From the cell containing the given text, extract its center point as (X, Y) coordinate. 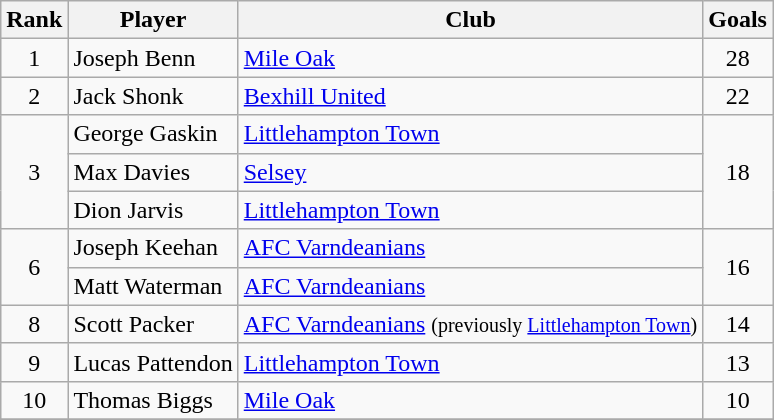
Lucas Pattendon (153, 362)
Thomas Biggs (153, 400)
22 (738, 96)
2 (34, 96)
Max Davies (153, 172)
6 (34, 267)
George Gaskin (153, 134)
8 (34, 324)
28 (738, 58)
Player (153, 20)
9 (34, 362)
13 (738, 362)
Club (470, 20)
Bexhill United (470, 96)
Matt Waterman (153, 286)
Dion Jarvis (153, 210)
18 (738, 172)
Selsey (470, 172)
1 (34, 58)
Joseph Keehan (153, 248)
Joseph Benn (153, 58)
Rank (34, 20)
Jack Shonk (153, 96)
16 (738, 267)
Scott Packer (153, 324)
AFC Varndeanians (previously Littlehampton Town) (470, 324)
14 (738, 324)
3 (34, 172)
Goals (738, 20)
